Return the (X, Y) coordinate for the center point of the cell that contains the specified text.  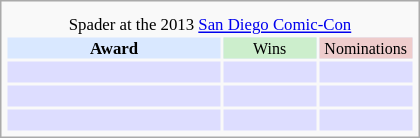
Award (114, 48)
Wins (270, 48)
Nominations (366, 48)
Spader at the 2013 San Diego Comic-Con (210, 24)
